Identify which cell holds the provided text, then report its [X, Y] central coordinate. 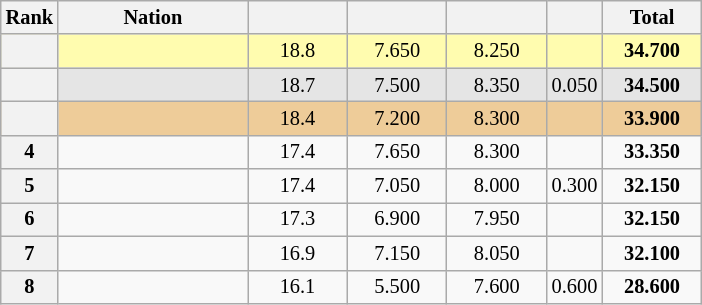
8.000 [497, 186]
5.500 [397, 287]
0.050 [575, 85]
18.4 [298, 118]
18.8 [298, 51]
34.500 [652, 85]
28.600 [652, 287]
8 [30, 287]
Total [652, 17]
0.300 [575, 186]
16.1 [298, 287]
Nation [153, 17]
7.950 [497, 219]
8.350 [497, 85]
8.050 [497, 253]
33.350 [652, 152]
4 [30, 152]
34.700 [652, 51]
33.900 [652, 118]
6 [30, 219]
7.150 [397, 253]
5 [30, 186]
18.7 [298, 85]
6.900 [397, 219]
7.600 [497, 287]
7.050 [397, 186]
8.250 [497, 51]
17.3 [298, 219]
32.100 [652, 253]
Rank [30, 17]
7.500 [397, 85]
0.600 [575, 287]
16.9 [298, 253]
7.200 [397, 118]
7 [30, 253]
